Capture the cell that displays the provided text and extract its (x, y) central coordinate. 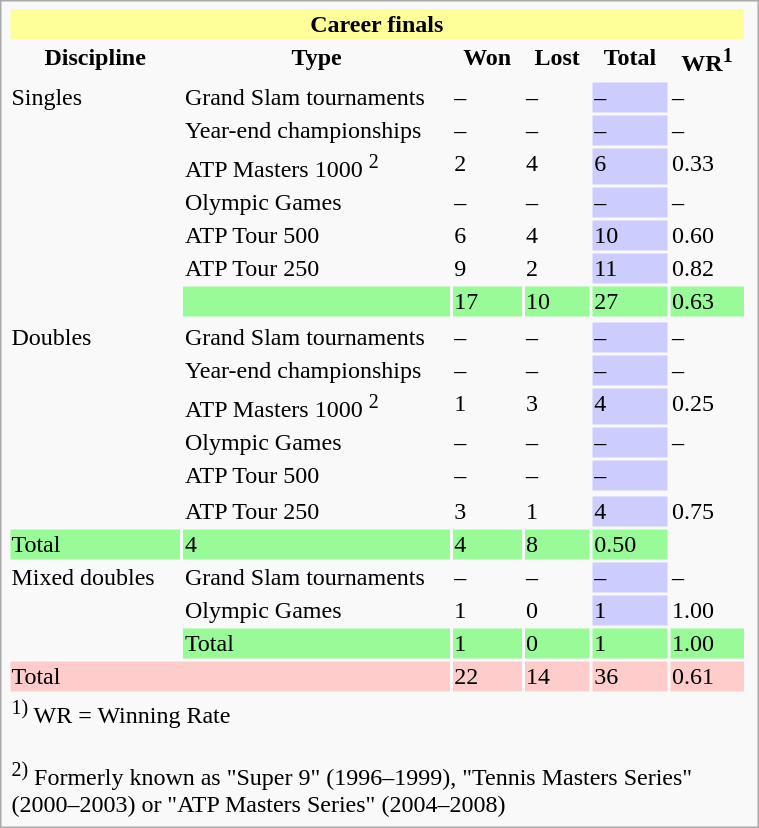
0.63 (706, 301)
36 (630, 677)
0.82 (706, 268)
8 (558, 545)
0.60 (706, 235)
9 (488, 268)
Singles (95, 199)
11 (630, 268)
Doubles (95, 424)
Type (316, 60)
27 (630, 301)
Mixed doubles (95, 611)
1) WR = Winning Rate2) Formerly known as "Super 9" (1996–1999), "Tennis Masters Series" (2000–2003) or "ATP Masters Series" (2004–2008) (377, 757)
0.50 (630, 545)
14 (558, 677)
Lost (558, 60)
Discipline (95, 60)
0.61 (706, 677)
22 (488, 677)
17 (488, 301)
0.75 (706, 512)
0.25 (706, 406)
Won (488, 60)
WR1 (706, 60)
Career finals (377, 24)
0.33 (706, 166)
